Return the [x, y] coordinate for the center point of the cell that contains the specified text.  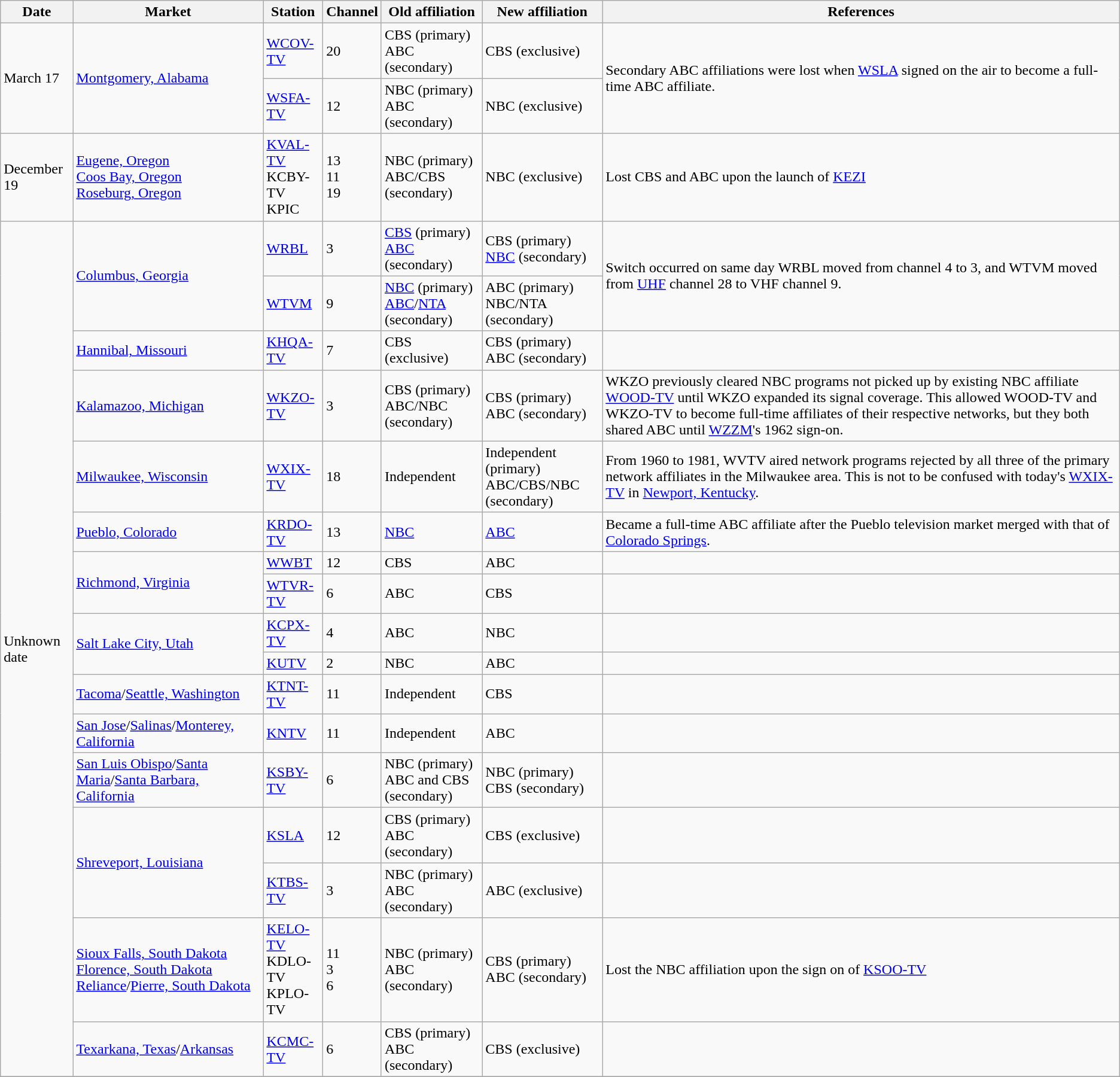
Lost CBS and ABC upon the launch of KEZI [862, 177]
Shreveport, Louisiana [168, 863]
KCPX-TV [293, 632]
KSBY-TV [293, 780]
December 19 [37, 177]
Became a full-time ABC affiliate after the Pueblo television market merged with that of Colorado Springs. [862, 531]
KSLA [293, 835]
CBS (primary) NBC (secondary) [542, 248]
KTBS-TV [293, 890]
WTVR-TV [293, 594]
ABC (exclusive) [542, 890]
WXIX-TV [293, 476]
NBC (primary) ABC/NTA (secondary) [431, 303]
Independent (primary) ABC/CBS/NBC (secondary) [542, 476]
Secondary ABC affiliations were lost when WSLA signed on the air to become a full-time ABC affiliate. [862, 78]
San Luis Obispo/Santa Maria/Santa Barbara, California [168, 780]
Lost the NBC affiliation upon the sign on of KSOO-TV [862, 969]
Eugene, Oregon Coos Bay, Oregon Roseburg, Oregon [168, 177]
Unknown date [37, 649]
Tacoma/Seattle, Washington [168, 694]
4 [352, 632]
Salt Lake City, Utah [168, 644]
7 [352, 351]
New affiliation [542, 12]
2 [352, 664]
Montgomery, Alabama [168, 78]
Milwaukee, Wisconsin [168, 476]
CBS (primary) ABC/NBC (secondary) [431, 406]
18 [352, 476]
KHQA-TV [293, 351]
WTVM [293, 303]
11 3 6 [352, 969]
Sioux Falls, South Dakota Florence, South Dakota Reliance/Pierre, South Dakota [168, 969]
KCMC-TV [293, 1049]
WSFA-TV [293, 106]
Market [168, 12]
WRBL [293, 248]
NBC (primary) ABC/CBS (secondary) [431, 177]
KELO-TV KDLO-TV KPLO-TV [293, 969]
Pueblo, Colorado [168, 531]
ABC (primary) NBC/NTA (secondary) [542, 303]
Channel [352, 12]
WCOV-TV [293, 51]
Kalamazoo, Michigan [168, 406]
KUTV [293, 664]
Columbus, Georgia [168, 276]
KNTV [293, 734]
San Jose/Salinas/Monterey, California [168, 734]
Hannibal, Missouri [168, 351]
KVAL-TV KCBY-TV KPIC [293, 177]
WKZO-TV [293, 406]
NBC (primary) CBS (secondary) [542, 780]
13 [352, 531]
Richmond, Virginia [168, 582]
WWBT [293, 562]
References [862, 12]
Station [293, 12]
NBC (primary) ABC and CBS (secondary) [431, 780]
Texarkana, Texas/Arkansas [168, 1049]
Date [37, 12]
KTNT-TV [293, 694]
20 [352, 51]
KRDO-TV [293, 531]
March 17 [37, 78]
13 11 19 [352, 177]
Switch occurred on same day WRBL moved from channel 4 to 3, and WTVM moved from UHF channel 28 to VHF channel 9. [862, 276]
Old affiliation [431, 12]
9 [352, 303]
